From the cell containing the given text, extract its center point as (X, Y) coordinate. 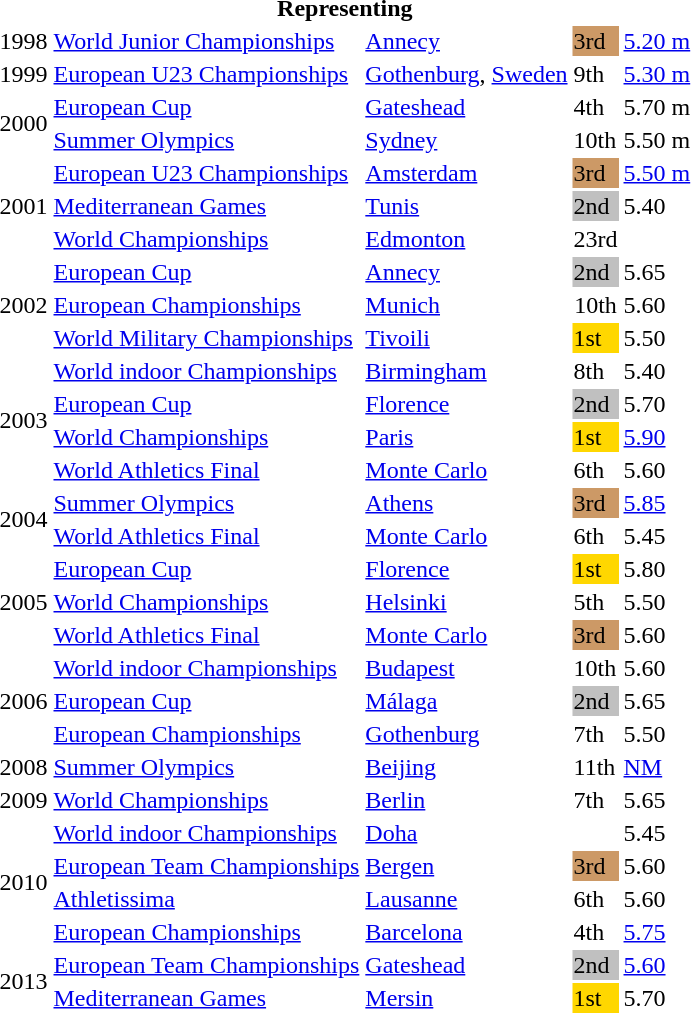
Tunis (466, 206)
World Military Championships (206, 338)
World Junior Championships (206, 41)
Berlin (466, 800)
Gothenburg (466, 734)
Bergen (466, 866)
9th (596, 74)
Birmingham (466, 371)
Sydney (466, 140)
8th (596, 371)
Gothenburg, Sweden (466, 74)
Lausanne (466, 899)
Tivoili (466, 338)
Budapest (466, 668)
Málaga (466, 701)
23rd (596, 239)
11th (596, 767)
Doha (466, 833)
Helsinki (466, 602)
Paris (466, 437)
Edmonton (466, 239)
Munich (466, 305)
Beijing (466, 767)
Athletissima (206, 899)
Mersin (466, 998)
Amsterdam (466, 173)
Athens (466, 503)
Barcelona (466, 932)
5th (596, 602)
